Detect which cell encompasses the target text, then output its (X, Y) center coordinate. 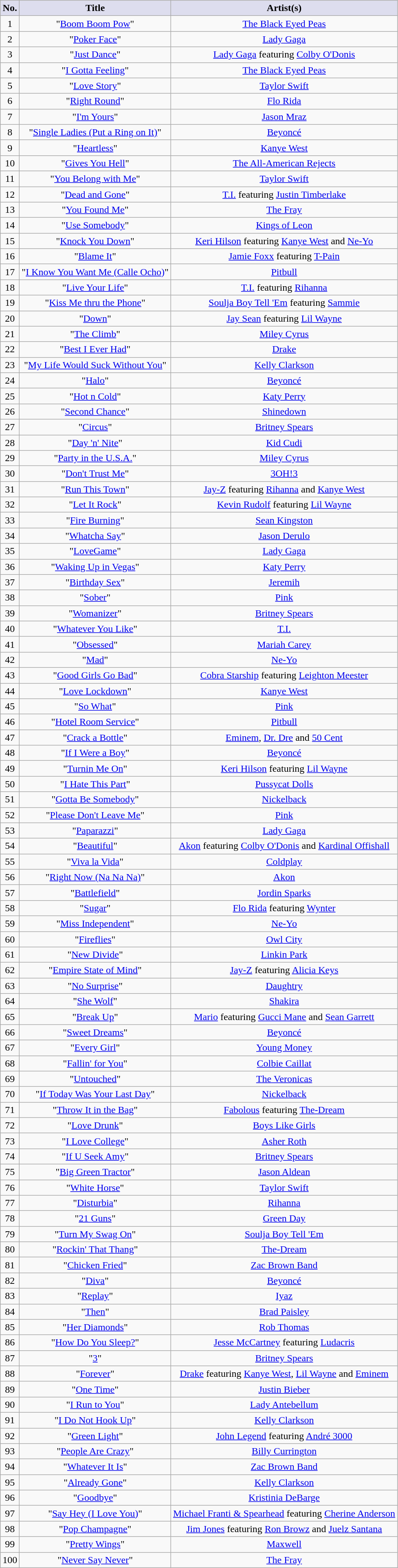
"Fallin' for You" (95, 1063)
Kings of Leon (284, 225)
"Gives You Hell" (95, 163)
"Paparazzi" (95, 830)
79 (10, 1234)
Jamie Foxx featuring T-Pain (284, 256)
41 (10, 644)
Akon (284, 877)
"Pretty Wings" (95, 1544)
Maxwell (284, 1544)
Colbie Caillat (284, 1063)
"Waking Up in Vegas" (95, 567)
Iyaz (284, 1296)
Shinedown (284, 411)
69 (10, 1079)
Soulja Boy Tell 'Em featuring Sammie (284, 303)
"Womanizer" (95, 613)
40 (10, 629)
"Big Green Tractor" (95, 1172)
67 (10, 1048)
42 (10, 660)
"Sweet Dreams" (95, 1032)
23 (10, 365)
"No Surprise" (95, 986)
Keri Hilson featuring Lil Wayne (284, 769)
44 (10, 691)
16 (10, 256)
"LoveGame" (95, 551)
36 (10, 567)
"Live Your Life" (95, 287)
"Mad" (95, 660)
T.I. featuring Rihanna (284, 287)
76 (10, 1188)
63 (10, 986)
55 (10, 861)
"Replay" (95, 1296)
Green Day (284, 1219)
"Dead and Gone" (95, 194)
51 (10, 799)
"I Run to You" (95, 1405)
18 (10, 287)
72 (10, 1125)
"Disturbia" (95, 1203)
Coldplay (284, 861)
74 (10, 1156)
Kristinia DeBarge (284, 1498)
66 (10, 1032)
"Battlefield" (95, 892)
"Use Somebody" (95, 225)
Justin Bieber (284, 1389)
22 (10, 349)
32 (10, 505)
86 (10, 1343)
"So What" (95, 707)
"Every Girl" (95, 1048)
Billy Currington (284, 1451)
"Rockin' That Thang" (95, 1250)
Boys Like Girls (284, 1125)
Linkin Park (284, 955)
Jay-Z featuring Rihanna and Kanye West (284, 489)
89 (10, 1389)
"Beautiful" (95, 846)
94 (10, 1467)
Young Money (284, 1048)
50 (10, 784)
"Say Hey (I Love You)" (95, 1513)
"Untouched" (95, 1079)
Jay-Z featuring Alicia Keys (284, 970)
Rob Thomas (284, 1327)
Kevin Rudolf featuring Lil Wayne (284, 505)
98 (10, 1529)
48 (10, 753)
25 (10, 396)
"Crack a Bottle" (95, 738)
13 (10, 210)
52 (10, 815)
Jay Sean featuring Lil Wayne (284, 318)
19 (10, 303)
"New Divide" (95, 955)
3 (10, 55)
"Day 'n' Nite" (95, 442)
"Forever" (95, 1374)
27 (10, 427)
85 (10, 1327)
"Throw It in the Bag" (95, 1110)
"Turn My Swag On" (95, 1234)
96 (10, 1498)
15 (10, 241)
70 (10, 1094)
"Pop Champagne" (95, 1529)
"Party in the U.S.A." (95, 458)
21 (10, 334)
"Circus" (95, 427)
"Never Say Never" (95, 1560)
Daughtry (284, 986)
47 (10, 738)
"Goodbye" (95, 1498)
"Then" (95, 1312)
34 (10, 536)
"Right Round" (95, 101)
"Miss Independent" (95, 923)
"Second Chance" (95, 411)
Drake featuring Kanye West, Lil Wayne and Eminem (284, 1374)
"Halo" (95, 380)
John Legend featuring André 3000 (284, 1435)
77 (10, 1203)
62 (10, 970)
"Heartless" (95, 148)
84 (10, 1312)
"Best I Ever Had" (95, 349)
Asher Roth (284, 1141)
Flo Rida featuring Wynter (284, 908)
88 (10, 1374)
Title (95, 8)
"Just Dance" (95, 55)
78 (10, 1219)
31 (10, 489)
26 (10, 411)
"Whatcha Say" (95, 536)
"Down" (95, 318)
49 (10, 769)
17 (10, 272)
Jason Derulo (284, 536)
4 (10, 70)
7 (10, 117)
Jim Jones featuring Ron Browz and Juelz Santana (284, 1529)
29 (10, 458)
Kid Cudi (284, 442)
33 (10, 520)
45 (10, 707)
1 (10, 24)
"How Do You Sleep?" (95, 1343)
Michael Franti & Spearhead featuring Cherine Anderson (284, 1513)
Fabolous featuring The-Dream (284, 1110)
10 (10, 163)
Jordin Sparks (284, 892)
"White Horse" (95, 1188)
38 (10, 598)
Mario featuring Gucci Mane and Sean Garrett (284, 1017)
"Birthday Sex" (95, 582)
Pussycat Dolls (284, 784)
58 (10, 908)
91 (10, 1420)
"Fireflies" (95, 939)
56 (10, 877)
37 (10, 582)
"Kiss Me thru the Phone" (95, 303)
"Boom Boom Pow" (95, 24)
53 (10, 830)
Jason Mraz (284, 117)
"Don't Trust Me" (95, 474)
5 (10, 86)
6 (10, 101)
"Right Now (Na Na Na)" (95, 877)
"Break Up" (95, 1017)
"If Today Was Your Last Day" (95, 1094)
"The Climb" (95, 334)
"My Life Would Suck Without You" (95, 365)
30 (10, 474)
3OH!3 (284, 474)
"Good Girls Go Bad" (95, 675)
87 (10, 1358)
81 (10, 1265)
"I Know You Want Me (Calle Ocho)" (95, 272)
"Her Diamonds" (95, 1327)
"Fire Burning" (95, 520)
90 (10, 1405)
"Whatever It Is" (95, 1467)
"I Do Not Hook Up" (95, 1420)
"Love Story" (95, 86)
"I'm Yours" (95, 117)
Jeremih (284, 582)
Rihanna (284, 1203)
No. (10, 8)
12 (10, 194)
Cobra Starship featuring Leighton Meester (284, 675)
Jesse McCartney featuring Ludacris (284, 1343)
71 (10, 1110)
"Obsessed" (95, 644)
9 (10, 148)
"Hotel Room Service" (95, 722)
Soulja Boy Tell 'Em (284, 1234)
Lady Antebellum (284, 1405)
Mariah Carey (284, 644)
Flo Rida (284, 101)
28 (10, 442)
"Knock You Down" (95, 241)
"Gotta Be Somebody" (95, 799)
93 (10, 1451)
"Let It Rock" (95, 505)
"Chicken Fried" (95, 1265)
83 (10, 1296)
Brad Paisley (284, 1312)
The All-American Rejects (284, 163)
The Veronicas (284, 1079)
"One Time" (95, 1389)
95 (10, 1482)
Artist(s) (284, 8)
"Empire State of Mind" (95, 970)
46 (10, 722)
"Love Drunk" (95, 1125)
"Green Light" (95, 1435)
Akon featuring Colby O'Donis and Kardinal Offishall (284, 846)
"Sugar" (95, 908)
Shakira (284, 1001)
"Viva la Vida" (95, 861)
92 (10, 1435)
"Run This Town" (95, 489)
Jason Aldean (284, 1172)
The-Dream (284, 1250)
2 (10, 39)
35 (10, 551)
Sean Kingston (284, 520)
99 (10, 1544)
"Hot n Cold" (95, 396)
"People Are Crazy" (95, 1451)
"Already Gone" (95, 1482)
100 (10, 1560)
64 (10, 1001)
Lady Gaga featuring Colby O'Donis (284, 55)
Keri Hilson featuring Kanye West and Ne-Yo (284, 241)
60 (10, 939)
"If U Seek Amy" (95, 1156)
68 (10, 1063)
"Poker Face" (95, 39)
11 (10, 179)
65 (10, 1017)
"Diva" (95, 1281)
80 (10, 1250)
61 (10, 955)
"I Gotta Feeling" (95, 70)
"You Found Me" (95, 210)
59 (10, 923)
"I Love College" (95, 1141)
"21 Guns" (95, 1219)
82 (10, 1281)
"I Hate This Part" (95, 784)
"She Wolf" (95, 1001)
8 (10, 132)
"Please Don't Leave Me" (95, 815)
39 (10, 613)
"Love Lockdown" (95, 691)
Owl City (284, 939)
Eminem, Dr. Dre and 50 Cent (284, 738)
57 (10, 892)
24 (10, 380)
"If I Were a Boy" (95, 753)
Drake (284, 349)
"Single Ladies (Put a Ring on It)" (95, 132)
43 (10, 675)
"Whatever You Like" (95, 629)
"Blame It" (95, 256)
T.I. featuring Justin Timberlake (284, 194)
"3" (95, 1358)
"Sober" (95, 598)
75 (10, 1172)
97 (10, 1513)
14 (10, 225)
73 (10, 1141)
"Turnin Me On" (95, 769)
T.I. (284, 629)
20 (10, 318)
54 (10, 846)
"You Belong with Me" (95, 179)
